Scan for the cell matching the given text and deliver its (X, Y) coordinate at center. 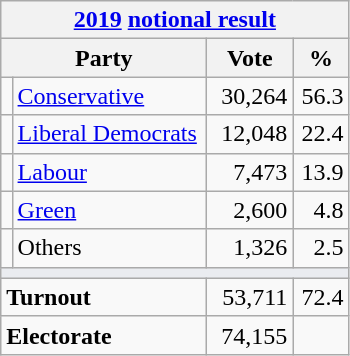
2.5 (321, 248)
4.8 (321, 210)
Green (110, 210)
Liberal Democrats (110, 134)
Turnout (104, 297)
2019 notional result (175, 20)
53,711 (250, 297)
Others (110, 248)
Electorate (104, 335)
72.4 (321, 297)
1,326 (250, 248)
30,264 (250, 96)
74,155 (250, 335)
Party (104, 58)
Vote (250, 58)
12,048 (250, 134)
22.4 (321, 134)
56.3 (321, 96)
13.9 (321, 172)
Labour (110, 172)
2,600 (250, 210)
Conservative (110, 96)
% (321, 58)
7,473 (250, 172)
